Return (x, y) of the center of cell containing provided text 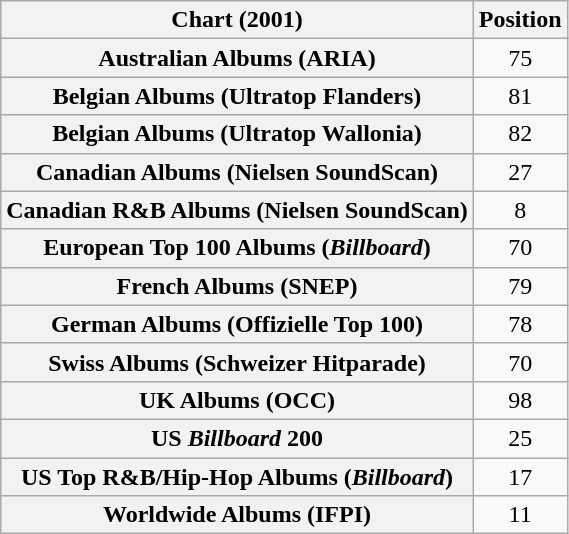
European Top 100 Albums (Billboard) (238, 248)
82 (520, 134)
79 (520, 286)
25 (520, 438)
German Albums (Offizielle Top 100) (238, 324)
UK Albums (OCC) (238, 400)
Belgian Albums (Ultratop Flanders) (238, 96)
98 (520, 400)
Canadian Albums (Nielsen SoundScan) (238, 172)
Belgian Albums (Ultratop Wallonia) (238, 134)
French Albums (SNEP) (238, 286)
US Billboard 200 (238, 438)
8 (520, 210)
Chart (2001) (238, 20)
75 (520, 58)
Canadian R&B Albums (Nielsen SoundScan) (238, 210)
Position (520, 20)
27 (520, 172)
Australian Albums (ARIA) (238, 58)
81 (520, 96)
US Top R&B/Hip-Hop Albums (Billboard) (238, 477)
17 (520, 477)
78 (520, 324)
11 (520, 515)
Worldwide Albums (IFPI) (238, 515)
Swiss Albums (Schweizer Hitparade) (238, 362)
